Pinpoint the cell where the given text exists, returning its [X, Y] midpoint coordinate. 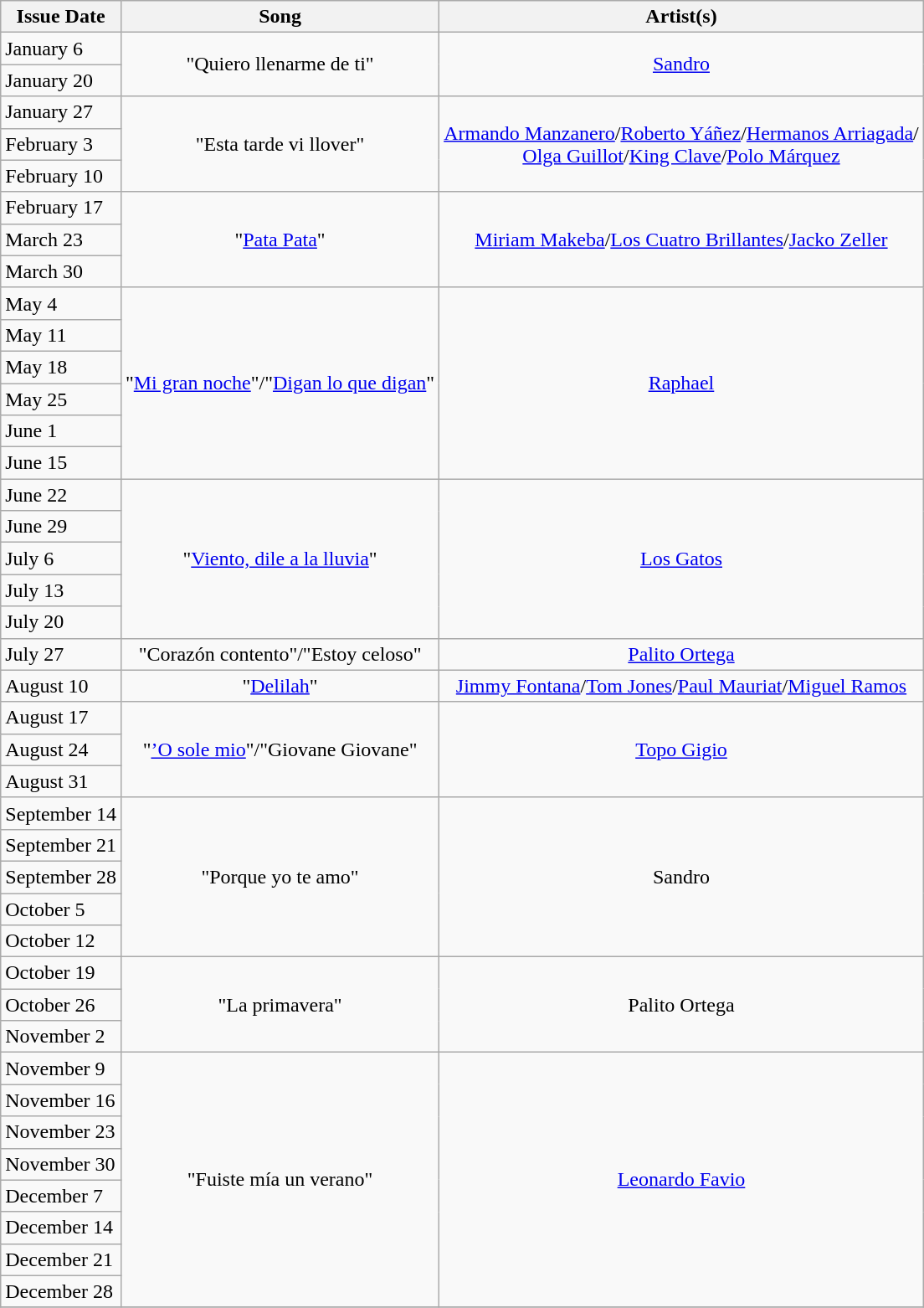
February 10 [61, 176]
"Quiero llenarme de ti" [280, 64]
March 30 [61, 271]
May 25 [61, 399]
"Pata Pata" [280, 239]
September 28 [61, 877]
Artist(s) [681, 17]
September 14 [61, 813]
January 6 [61, 49]
September 21 [61, 845]
December 7 [61, 1196]
January 27 [61, 112]
Armando Manzanero/Roberto Yáñez/Hermanos Arriagada/Olga Guillot/King Clave/Polo Márquez [681, 144]
July 20 [61, 622]
June 29 [61, 527]
Issue Date [61, 17]
October 19 [61, 973]
August 24 [61, 749]
June 15 [61, 463]
"Fuiste mía un verano" [280, 1180]
May 11 [61, 335]
June 1 [61, 431]
March 23 [61, 239]
February 3 [61, 144]
November 23 [61, 1132]
July 13 [61, 590]
"Delilah" [280, 686]
October 5 [61, 909]
"Viento, dile a la lluvia" [280, 559]
"Mi gran noche"/"Digan lo que digan" [280, 383]
February 17 [61, 208]
January 20 [61, 80]
"La primavera" [280, 1005]
July 27 [61, 654]
May 18 [61, 367]
Topo Gigio [681, 749]
November 9 [61, 1069]
November 30 [61, 1164]
Miriam Makeba/Los Cuatro Brillantes/Jacko Zeller [681, 239]
"Corazón contento"/"Estoy celoso" [280, 654]
"Esta tarde vi llover" [280, 144]
August 31 [61, 781]
October 26 [61, 1005]
Raphael [681, 383]
Jimmy Fontana/Tom Jones/Paul Mauriat/Miguel Ramos [681, 686]
July 6 [61, 559]
June 22 [61, 495]
Leonardo Favio [681, 1180]
August 17 [61, 718]
Los Gatos [681, 559]
November 2 [61, 1037]
August 10 [61, 686]
December 14 [61, 1228]
November 16 [61, 1100]
"Porque yo te amo" [280, 877]
December 21 [61, 1259]
May 4 [61, 303]
"’O sole mio"/"Giovane Giovane" [280, 749]
December 28 [61, 1291]
October 12 [61, 941]
Song [280, 17]
